Extract the [x, y] coordinate from the center of the cell holding the provided text.  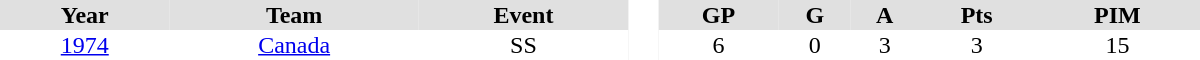
15 [1118, 45]
1974 [85, 45]
Canada [294, 45]
Team [294, 15]
SS [524, 45]
Event [524, 15]
Year [85, 15]
0 [815, 45]
6 [718, 45]
Pts [976, 15]
PIM [1118, 15]
GP [718, 15]
G [815, 15]
A [885, 15]
